From the cell containing the given text, extract its center point as (x, y) coordinate. 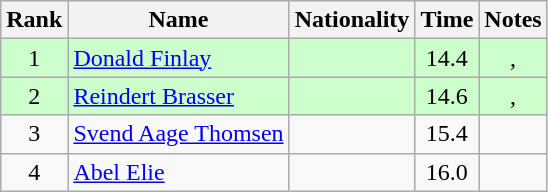
Reindert Brasser (178, 96)
Nationality (352, 20)
14.6 (447, 96)
Abel Elie (178, 172)
Name (178, 20)
2 (34, 96)
Svend Aage Thomsen (178, 134)
4 (34, 172)
15.4 (447, 134)
Donald Finlay (178, 58)
3 (34, 134)
1 (34, 58)
Rank (34, 20)
Notes (513, 20)
Time (447, 20)
14.4 (447, 58)
16.0 (447, 172)
